For the text-containing cell, return its midpoint in (X, Y) coordinate format. 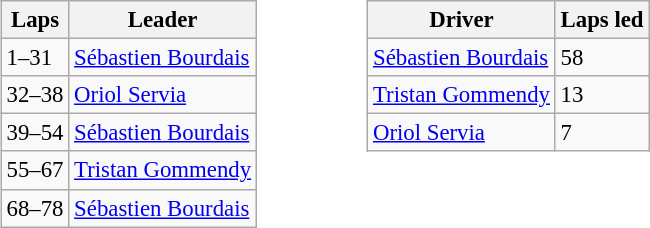
58 (602, 58)
Laps led (602, 20)
55–67 (35, 170)
Leader (163, 20)
68–78 (35, 208)
32–38 (35, 95)
13 (602, 95)
39–54 (35, 133)
Laps (35, 20)
1–31 (35, 58)
7 (602, 133)
Driver (462, 20)
